Locate the cell with the specified text and output its [X, Y] center coordinate. 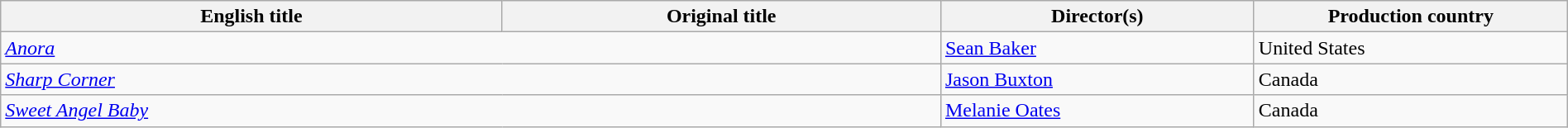
Melanie Oates [1097, 111]
Director(s) [1097, 17]
Sean Baker [1097, 48]
Sweet Angel Baby [471, 111]
Anora [471, 48]
English title [251, 17]
United States [1411, 48]
Production country [1411, 17]
Original title [721, 17]
Sharp Corner [471, 79]
Jason Buxton [1097, 79]
